Capture the cell that displays the provided text and extract its (X, Y) central coordinate. 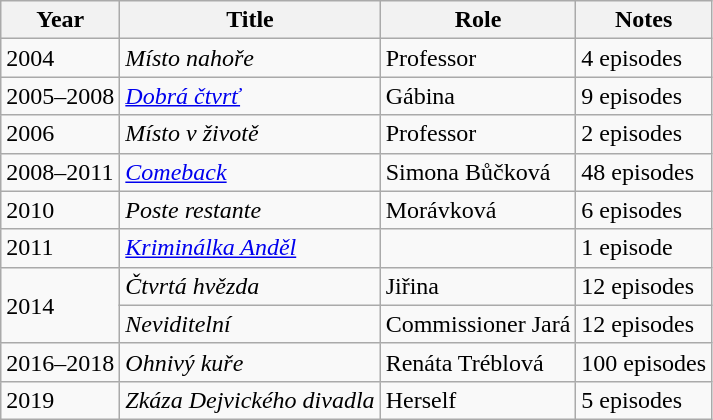
9 episodes (644, 96)
Místo nahoře (250, 58)
Ohnivý kuře (250, 362)
Gábina (478, 96)
5 episodes (644, 400)
1 episode (644, 248)
Poste restante (250, 210)
Herself (478, 400)
2008–2011 (60, 172)
Notes (644, 20)
2014 (60, 305)
Čtvrtá hvězda (250, 286)
Role (478, 20)
2016–2018 (60, 362)
Title (250, 20)
Dobrá čtvrť (250, 96)
Comeback (250, 172)
2019 (60, 400)
Renáta Tréblová (478, 362)
2010 (60, 210)
Simona Bůčková (478, 172)
100 episodes (644, 362)
Kriminálka Anděl (250, 248)
Commissioner Jará (478, 324)
6 episodes (644, 210)
Místo v životě (250, 134)
Zkáza Dejvického divadla (250, 400)
Neviditelní (250, 324)
4 episodes (644, 58)
2011 (60, 248)
Jiřina (478, 286)
2005–2008 (60, 96)
2006 (60, 134)
Year (60, 20)
2 episodes (644, 134)
2004 (60, 58)
Morávková (478, 210)
48 episodes (644, 172)
